Find where the given text appears and provide that cell's center as (x, y) coordinate. 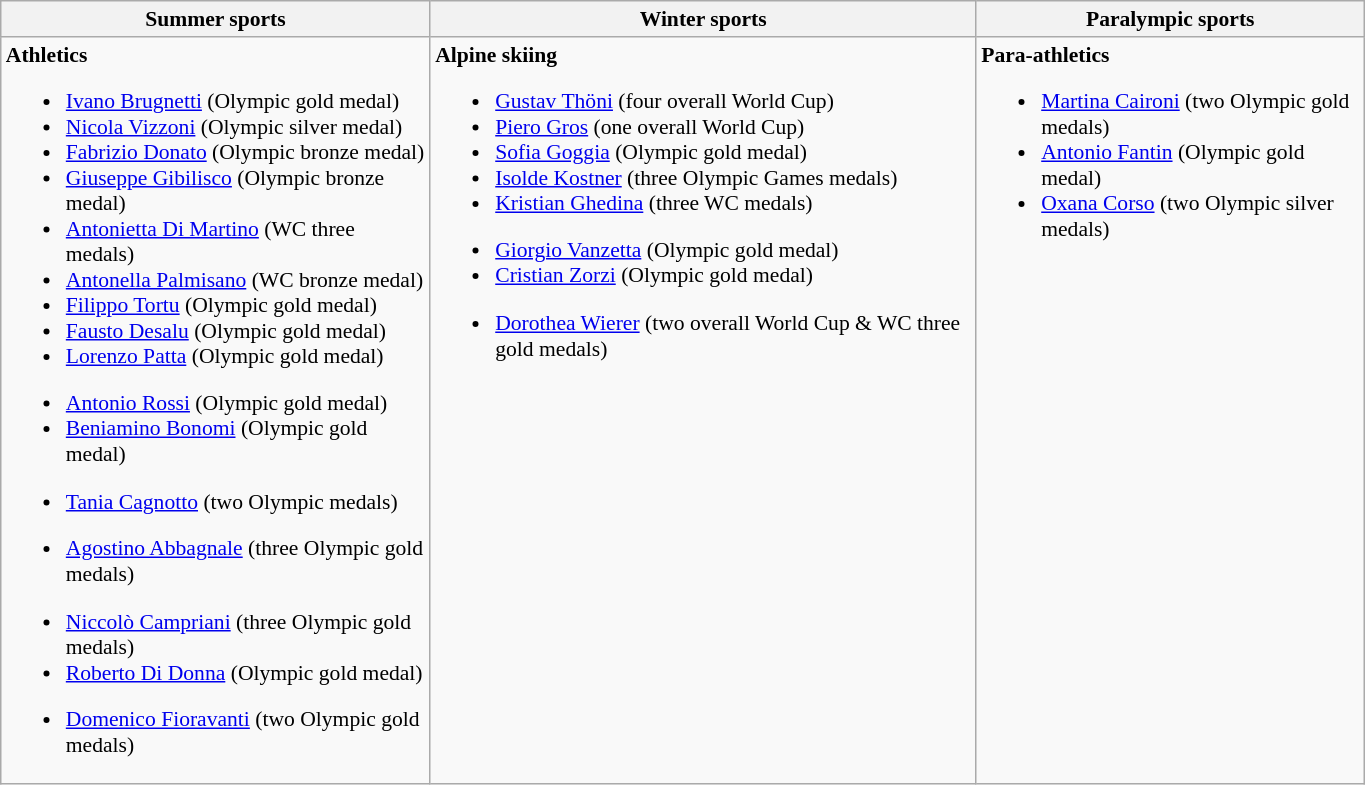
Para-athleticsMartina Caironi (two Olympic gold medals)Antonio Fantin (Olympic gold medal)Oxana Corso (two Olympic silver medals) (1170, 411)
Paralympic sports (1170, 19)
Winter sports (703, 19)
Summer sports (216, 19)
